Locate the cell with the specified text and output its (x, y) center coordinate. 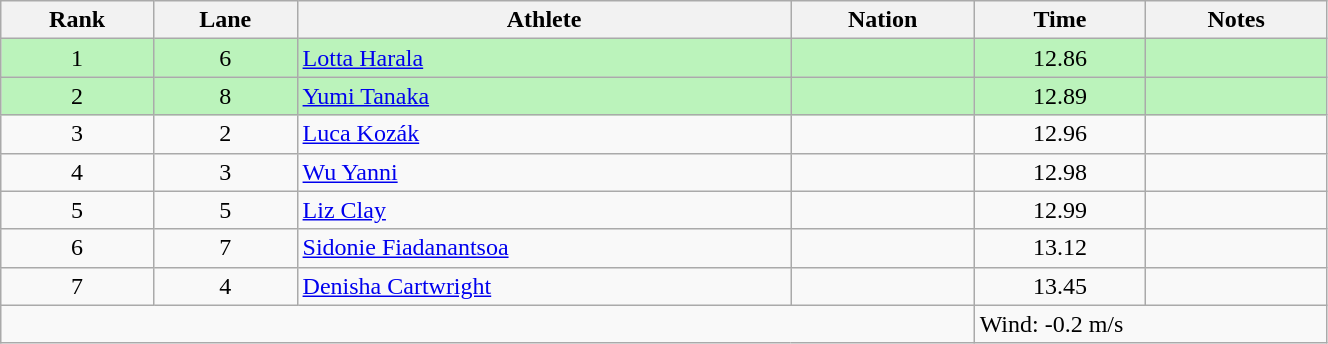
Wu Yanni (544, 172)
12.96 (1060, 134)
12.98 (1060, 172)
Yumi Tanaka (544, 96)
Luca Kozák (544, 134)
Wind: -0.2 m/s (1150, 324)
Athlete (544, 20)
Lotta Harala (544, 58)
Lane (225, 20)
Denisha Cartwright (544, 286)
Notes (1236, 20)
13.12 (1060, 248)
Liz Clay (544, 210)
13.45 (1060, 286)
1 (78, 58)
12.89 (1060, 96)
Nation (882, 20)
12.99 (1060, 210)
Rank (78, 20)
8 (225, 96)
Time (1060, 20)
Sidonie Fiadanantsoa (544, 248)
12.86 (1060, 58)
